Return the (X, Y) coordinate for the center point of the cell that contains the specified text.  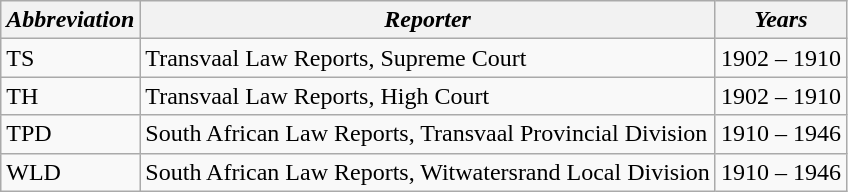
Transvaal Law Reports, High Court (428, 96)
Years (780, 20)
TH (70, 96)
Abbreviation (70, 20)
Reporter (428, 20)
TPD (70, 134)
South African Law Reports, Witwatersrand Local Division (428, 172)
South African Law Reports, Transvaal Provincial Division (428, 134)
Transvaal Law Reports, Supreme Court (428, 58)
TS (70, 58)
WLD (70, 172)
